Extract the (x, y) coordinate from the center of the cell holding the provided text.  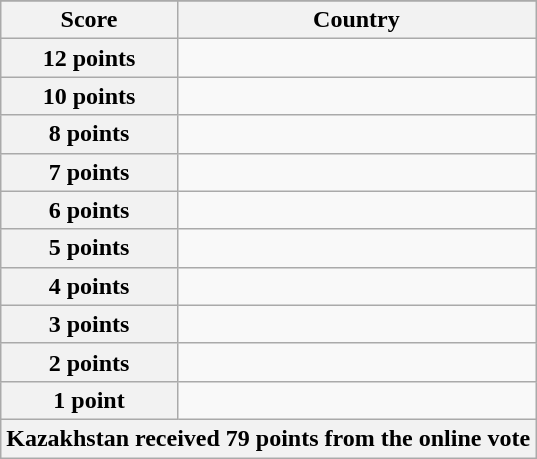
8 points (89, 134)
6 points (89, 210)
2 points (89, 362)
7 points (89, 172)
4 points (89, 286)
5 points (89, 248)
Kazakhstan received 79 points from the online vote (268, 438)
10 points (89, 96)
12 points (89, 58)
3 points (89, 324)
1 point (89, 400)
Country (356, 20)
Score (89, 20)
